Determine the [X, Y] coordinate at the center of the cell enclosing the given text.  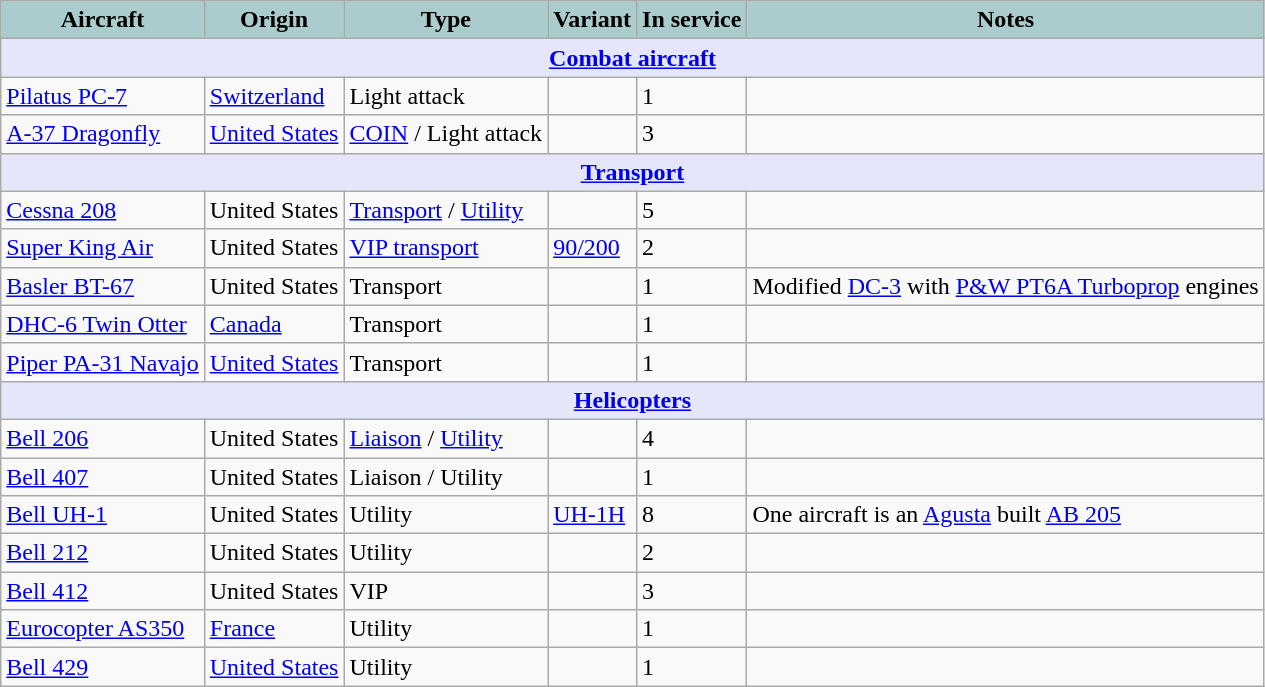
Bell 412 [103, 591]
Aircraft [103, 20]
Canada [274, 324]
Cessna 208 [103, 210]
Super King Air [103, 248]
VIP [446, 591]
Modified DC-3 with P&W PT6A Turboprop engines [1006, 286]
Light attack [446, 96]
A-37 Dragonfly [103, 134]
Transport / Utility [446, 210]
Bell 429 [103, 667]
Combat aircraft [632, 58]
France [274, 629]
Eurocopter AS350 [103, 629]
Pilatus PC-7 [103, 96]
Piper PA-31 Navajo [103, 362]
8 [692, 515]
Origin [274, 20]
DHC-6 Twin Otter [103, 324]
4 [692, 438]
Type [446, 20]
Bell 212 [103, 553]
Bell 206 [103, 438]
Bell UH-1 [103, 515]
Helicopters [632, 400]
Variant [592, 20]
Notes [1006, 20]
Basler BT-67 [103, 286]
VIP transport [446, 248]
90/200 [592, 248]
In service [692, 20]
Switzerland [274, 96]
One aircraft is an Agusta built AB 205 [1006, 515]
COIN / Light attack [446, 134]
UH-1H [592, 515]
Bell 407 [103, 477]
5 [692, 210]
